Output the (X, Y) coordinate of the center of the cell containing the given text.  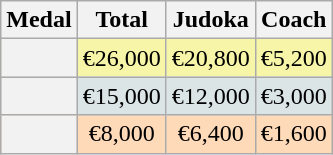
Judoka (210, 20)
€26,000 (122, 58)
Total (122, 20)
€20,800 (210, 58)
€6,400 (210, 134)
€3,000 (294, 96)
Coach (294, 20)
€1,600 (294, 134)
Medal (39, 20)
€8,000 (122, 134)
€15,000 (122, 96)
€5,200 (294, 58)
€12,000 (210, 96)
